From the cell containing the given text, extract its center point as (x, y) coordinate. 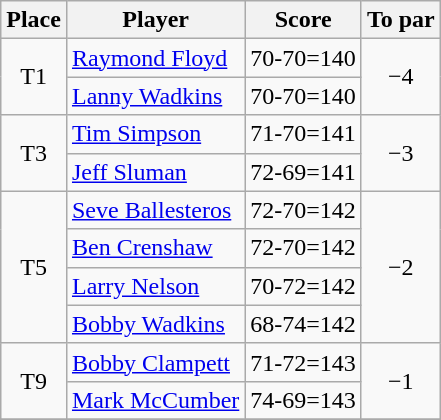
T3 (34, 153)
T1 (34, 77)
Seve Ballesteros (155, 210)
T9 (34, 381)
T5 (34, 267)
−4 (400, 77)
Lanny Wadkins (155, 96)
74-69=143 (304, 400)
Raymond Floyd (155, 58)
Score (304, 20)
Bobby Wadkins (155, 324)
Bobby Clampett (155, 362)
−1 (400, 381)
Ben Crenshaw (155, 248)
Tim Simpson (155, 134)
Larry Nelson (155, 286)
Jeff Sluman (155, 172)
Mark McCumber (155, 400)
71-70=141 (304, 134)
Place (34, 20)
To par (400, 20)
−3 (400, 153)
70-72=142 (304, 286)
72-69=141 (304, 172)
68-74=142 (304, 324)
71-72=143 (304, 362)
−2 (400, 267)
Player (155, 20)
